Find where the given text appears and provide that cell's center as [X, Y] coordinate. 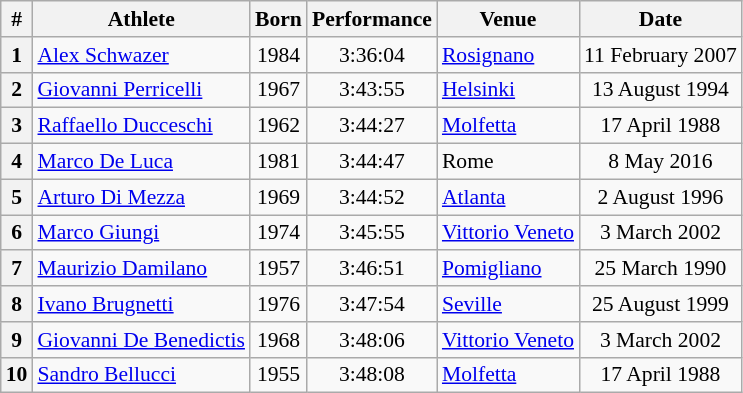
9 [17, 340]
3:44:47 [372, 162]
Athlete [141, 19]
8 [17, 304]
3:44:27 [372, 126]
3:45:55 [372, 233]
Pomigliano [508, 269]
3 [17, 126]
2 [17, 90]
Born [278, 19]
3:48:08 [372, 375]
6 [17, 233]
1981 [278, 162]
Maurizio Damilano [141, 269]
Arturo Di Mezza [141, 197]
Raffaello Ducceschi [141, 126]
Helsinki [508, 90]
Atlanta [508, 197]
Marco Giungi [141, 233]
Giovanni De Benedictis [141, 340]
5 [17, 197]
4 [17, 162]
3:48:06 [372, 340]
1974 [278, 233]
1969 [278, 197]
Giovanni Perricelli [141, 90]
7 [17, 269]
1968 [278, 340]
1 [17, 55]
1967 [278, 90]
Ivano Brugnetti [141, 304]
# [17, 19]
3:46:51 [372, 269]
1984 [278, 55]
Venue [508, 19]
11 February 2007 [660, 55]
Performance [372, 19]
1955 [278, 375]
2 August 1996 [660, 197]
Rome [508, 162]
3:44:52 [372, 197]
25 March 1990 [660, 269]
8 May 2016 [660, 162]
3:36:04 [372, 55]
25 August 1999 [660, 304]
Date [660, 19]
Seville [508, 304]
1962 [278, 126]
Marco De Luca [141, 162]
1976 [278, 304]
1957 [278, 269]
Alex Schwazer [141, 55]
Sandro Bellucci [141, 375]
3:43:55 [372, 90]
3:47:54 [372, 304]
13 August 1994 [660, 90]
10 [17, 375]
Rosignano [508, 55]
